Find where the given text appears and provide that cell's center as [X, Y] coordinate. 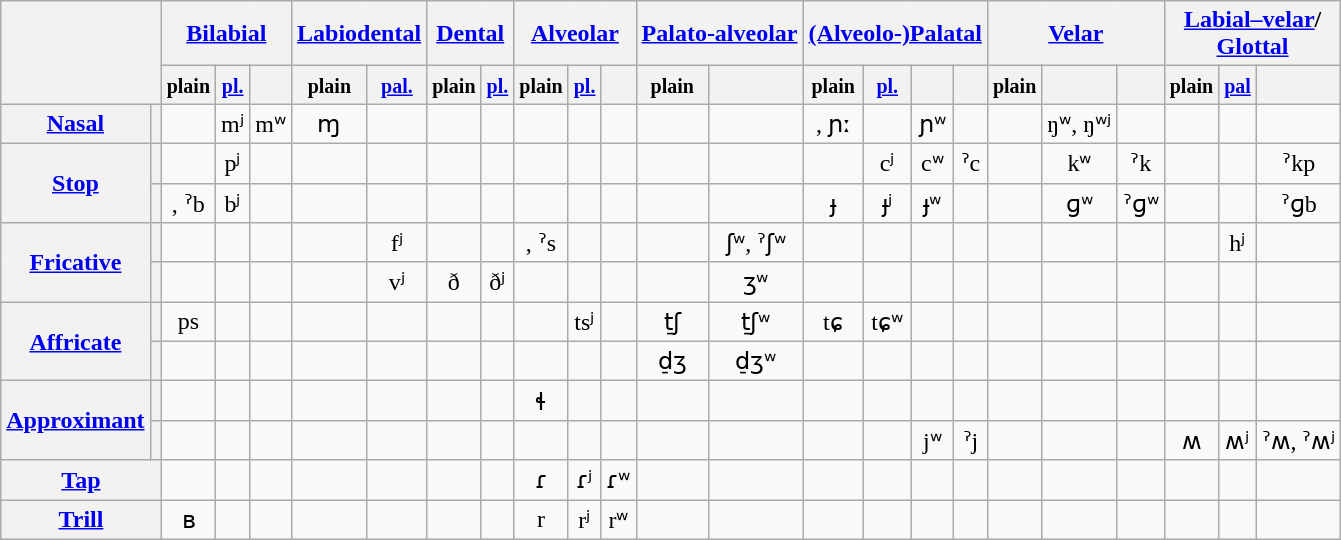
ɾʷ [618, 480]
ʒʷ [756, 282]
bʲ [233, 203]
jʷ [932, 440]
(Alveolo-)Palatal [895, 34]
pʲ [233, 163]
ð [454, 282]
vʲ [396, 282]
ɡʷ [1080, 203]
Nasal [76, 124]
mʷ [271, 124]
t̠ʃ [672, 322]
tɕʷ [887, 322]
ŋʷ, ŋʷʲ [1080, 124]
ps [188, 322]
Affricate [76, 342]
mʲ [233, 124]
tsʲ [584, 322]
ˀkp [1298, 163]
Velar [1076, 34]
Dental [470, 34]
d̠ʒ [672, 361]
cʲ [887, 163]
ʍʲ [1238, 440]
ʍ [1191, 440]
rʲ [584, 520]
ˀɡb [1298, 203]
rʷ [618, 520]
r [541, 520]
pal. [396, 85]
ɟʷ [932, 203]
ˀc [970, 163]
pal [1238, 85]
t̠ʃʷ [756, 322]
Alveolar [575, 34]
ˀʍ, ˀʍʲ [1298, 440]
ʙ [188, 520]
ɬ [541, 401]
ɾʲ [584, 480]
ɱ [330, 124]
ɾ [541, 480]
Stop [76, 182]
ˀj [970, 440]
Approximant [76, 420]
cʷ [932, 163]
Labiodental [360, 34]
ðʲ [498, 282]
ˀɡʷ [1140, 203]
Fricative [76, 262]
ˀk [1140, 163]
d̠ʒʷ [756, 361]
ʃʷ, ˀʃʷ [756, 243]
, ˀb [188, 203]
tɕ [833, 322]
Labial–velar/Glottal [1252, 34]
kʷ [1080, 163]
Trill [81, 520]
ɟ [833, 203]
fʲ [396, 243]
Tap [81, 480]
Palato-alveolar [720, 34]
ɟʲ [887, 203]
, ˀs [541, 243]
, ɲː [833, 124]
hʲ [1238, 243]
Bilabial [226, 34]
ɲʷ [932, 124]
